Find where the given text appears and provide that cell's center as [X, Y] coordinate. 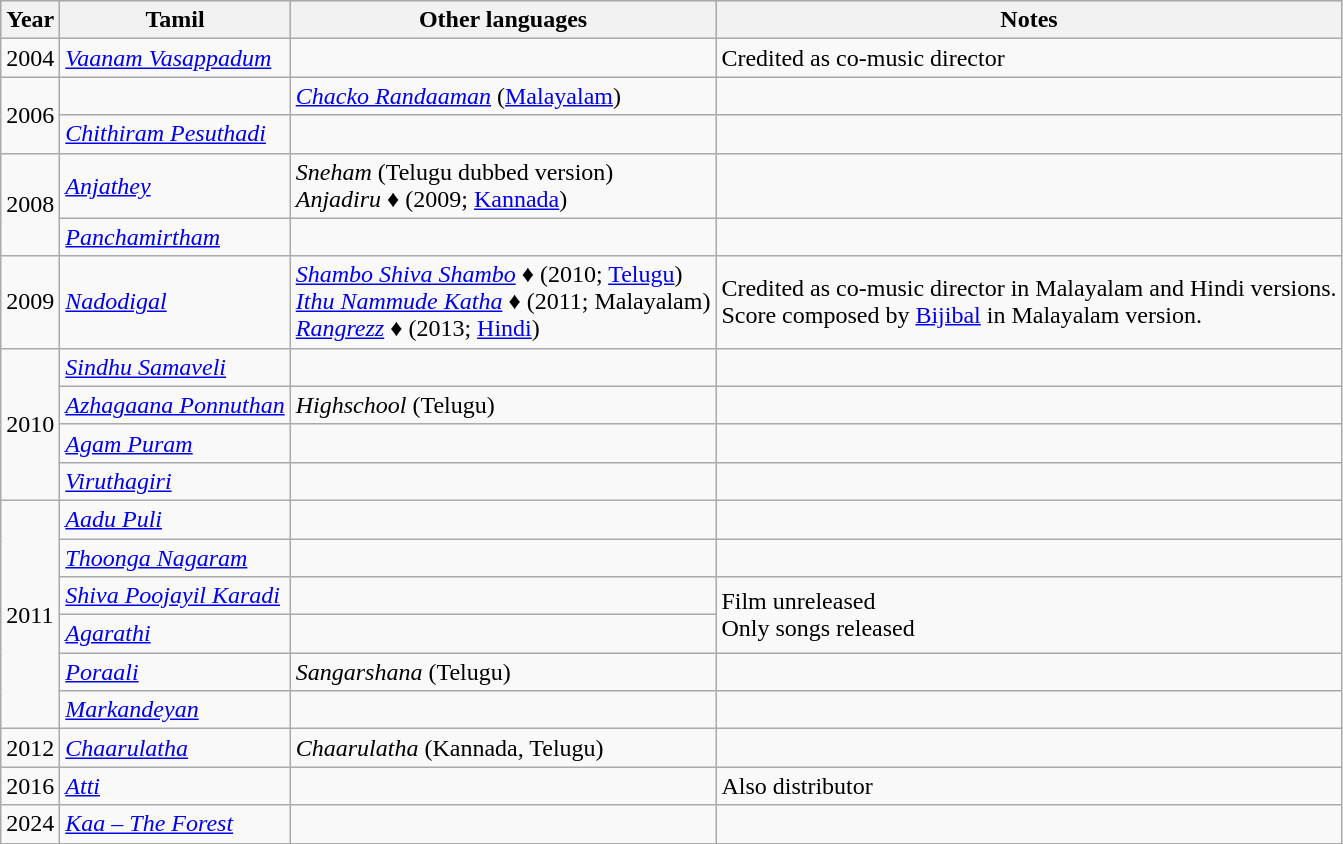
Viruthagiri [175, 481]
Credited as co-music director [1029, 58]
Azhagaana Ponnuthan [175, 405]
2008 [30, 204]
Chithiram Pesuthadi [175, 134]
2012 [30, 748]
Sangarshana (Telugu) [503, 672]
2024 [30, 824]
Highschool (Telugu) [503, 405]
Agam Puram [175, 443]
2004 [30, 58]
Other languages [503, 20]
Agarathi [175, 634]
Poraali [175, 672]
Nadodigal [175, 302]
Chaarulatha (Kannada, Telugu) [503, 748]
Panchamirtham [175, 237]
Tamil [175, 20]
Aadu Puli [175, 519]
Sindhu Samaveli [175, 367]
2009 [30, 302]
Chacko Randaaman (Malayalam) [503, 96]
Atti [175, 786]
Shambo Shiva Shambo ♦ (2010; Telugu)Ithu Nammude Katha ♦ (2011; Malayalam) Rangrezz ♦ (2013; Hindi) [503, 302]
Notes [1029, 20]
Markandeyan [175, 710]
2011 [30, 614]
Anjathey [175, 186]
Year [30, 20]
Also distributor [1029, 786]
Shiva Poojayil Karadi [175, 596]
2016 [30, 786]
Sneham (Telugu dubbed version)Anjadiru ♦ (2009; Kannada) [503, 186]
Credited as co-music director in Malayalam and Hindi versions.Score composed by Bijibal in Malayalam version. [1029, 302]
Film unreleasedOnly songs released [1029, 615]
2006 [30, 115]
Thoonga Nagaram [175, 557]
2010 [30, 424]
Vaanam Vasappadum [175, 58]
Chaarulatha [175, 748]
Kaa – The Forest [175, 824]
